Pinpoint the cell where the given text exists, returning its (X, Y) midpoint coordinate. 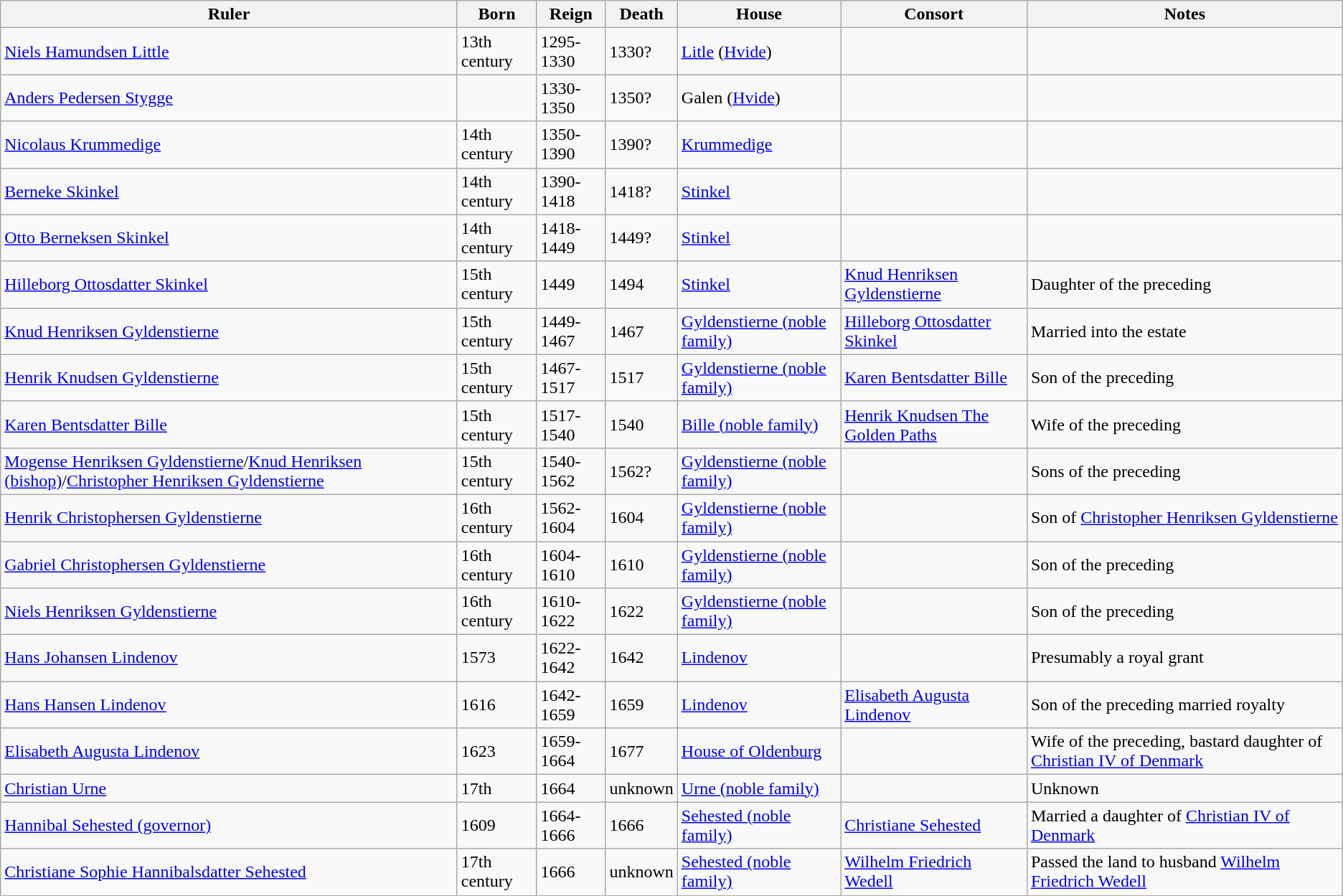
1622 (641, 611)
Born (496, 14)
Berneke Skinkel (229, 191)
Hans Johansen Lindenov (229, 659)
1517 (641, 377)
Otto Berneksen Skinkel (229, 238)
Notes (1184, 14)
1517-1540 (571, 425)
Niels Hamundsen Little (229, 52)
Reign (571, 14)
1467 (641, 331)
1616 (496, 704)
1664-1666 (571, 825)
Litle (Hvide) (759, 52)
Wife of the preceding (1184, 425)
Mogense Henriksen Gyldenstierne/Knud Henriksen (bishop)/Christopher Henriksen Gyldenstierne (229, 471)
Henrik Knudsen Gyldenstierne (229, 377)
1467-1517 (571, 377)
Wife of the preceding, bastard daughter of Christian IV of Denmark (1184, 752)
1449 (571, 284)
Son of Christopher Henriksen Gyldenstierne (1184, 518)
1659 (641, 704)
1677 (641, 752)
1610 (641, 564)
1562-1604 (571, 518)
House (759, 14)
Henrik Knudsen The Golden Paths (934, 425)
1540 (641, 425)
Daughter of the preceding (1184, 284)
Christiane Sehested (934, 825)
1642-1659 (571, 704)
1573 (496, 659)
Henrik Christophersen Gyldenstierne (229, 518)
House of Oldenburg (759, 752)
Galen (Hvide) (759, 98)
1449-1467 (571, 331)
1330? (641, 52)
1659-1664 (571, 752)
Son of the preceding married royalty (1184, 704)
17th century (496, 872)
Nicolaus Krummedige (229, 145)
1390? (641, 145)
Gabriel Christophersen Gyldenstierne (229, 564)
1664 (571, 788)
1330-1350 (571, 98)
Urne (noble family) (759, 788)
Wilhelm Friedrich Wedell (934, 872)
Death (641, 14)
13th century (496, 52)
Niels Henriksen Gyldenstierne (229, 611)
17th (496, 788)
1609 (496, 825)
1390-1418 (571, 191)
1604-1610 (571, 564)
1418-1449 (571, 238)
Hannibal Sehested (governor) (229, 825)
Consort (934, 14)
1295-1330 (571, 52)
Bille (noble family) (759, 425)
Hans Hansen Lindenov (229, 704)
Anders Pedersen Stygge (229, 98)
Ruler (229, 14)
1642 (641, 659)
1350? (641, 98)
Presumably a royal grant (1184, 659)
1418? (641, 191)
1622-1642 (571, 659)
1540-1562 (571, 471)
1562? (641, 471)
1494 (641, 284)
Christiane Sophie Hannibalsdatter Sehested (229, 872)
1449? (641, 238)
1610-1622 (571, 611)
1623 (496, 752)
Passed the land to husband Wilhelm Friedrich Wedell (1184, 872)
Christian Urne (229, 788)
Unknown (1184, 788)
Married into the estate (1184, 331)
Krummedige (759, 145)
1604 (641, 518)
1350-1390 (571, 145)
Married a daughter of Christian IV of Denmark (1184, 825)
Sons of the preceding (1184, 471)
